Return the (x, y) coordinate for the center point of the cell that contains the specified text.  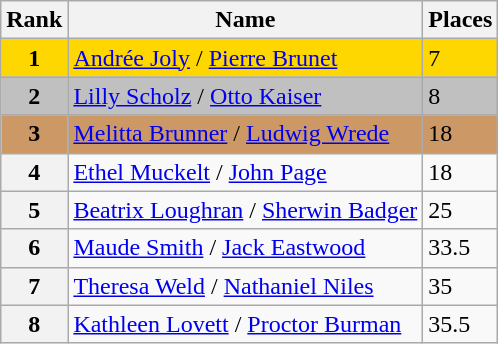
Andrée Joly / Pierre Brunet (246, 58)
Beatrix Loughran / Sherwin Badger (246, 210)
25 (460, 210)
5 (34, 210)
Rank (34, 20)
Theresa Weld / Nathaniel Niles (246, 286)
6 (34, 248)
35 (460, 286)
Places (460, 20)
Lilly Scholz / Otto Kaiser (246, 96)
4 (34, 172)
Name (246, 20)
33.5 (460, 248)
Kathleen Lovett / Proctor Burman (246, 324)
Maude Smith / Jack Eastwood (246, 248)
Melitta Brunner / Ludwig Wrede (246, 134)
3 (34, 134)
35.5 (460, 324)
1 (34, 58)
2 (34, 96)
Ethel Muckelt / John Page (246, 172)
